Determine the (X, Y) coordinate at the center of the cell enclosing the given text.  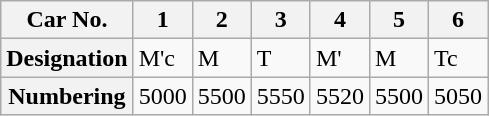
5050 (458, 96)
5 (398, 20)
2 (222, 20)
5000 (162, 96)
Car No. (67, 20)
T (280, 58)
5520 (340, 96)
3 (280, 20)
5550 (280, 96)
Tc (458, 58)
Designation (67, 58)
4 (340, 20)
6 (458, 20)
M'c (162, 58)
Numbering (67, 96)
M' (340, 58)
1 (162, 20)
